Return [X, Y] of the center of cell containing provided text 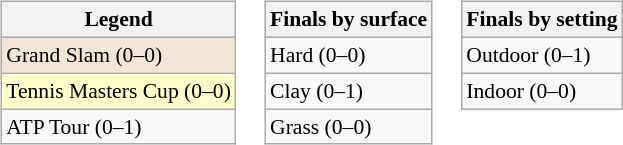
Outdoor (0–1) [542, 55]
Hard (0–0) [348, 55]
Finals by setting [542, 20]
Indoor (0–0) [542, 91]
ATP Tour (0–1) [118, 127]
Clay (0–1) [348, 91]
Tennis Masters Cup (0–0) [118, 91]
Legend [118, 20]
Grand Slam (0–0) [118, 55]
Grass (0–0) [348, 127]
Finals by surface [348, 20]
